Output the [X, Y] coordinate of the center of the cell containing the given text.  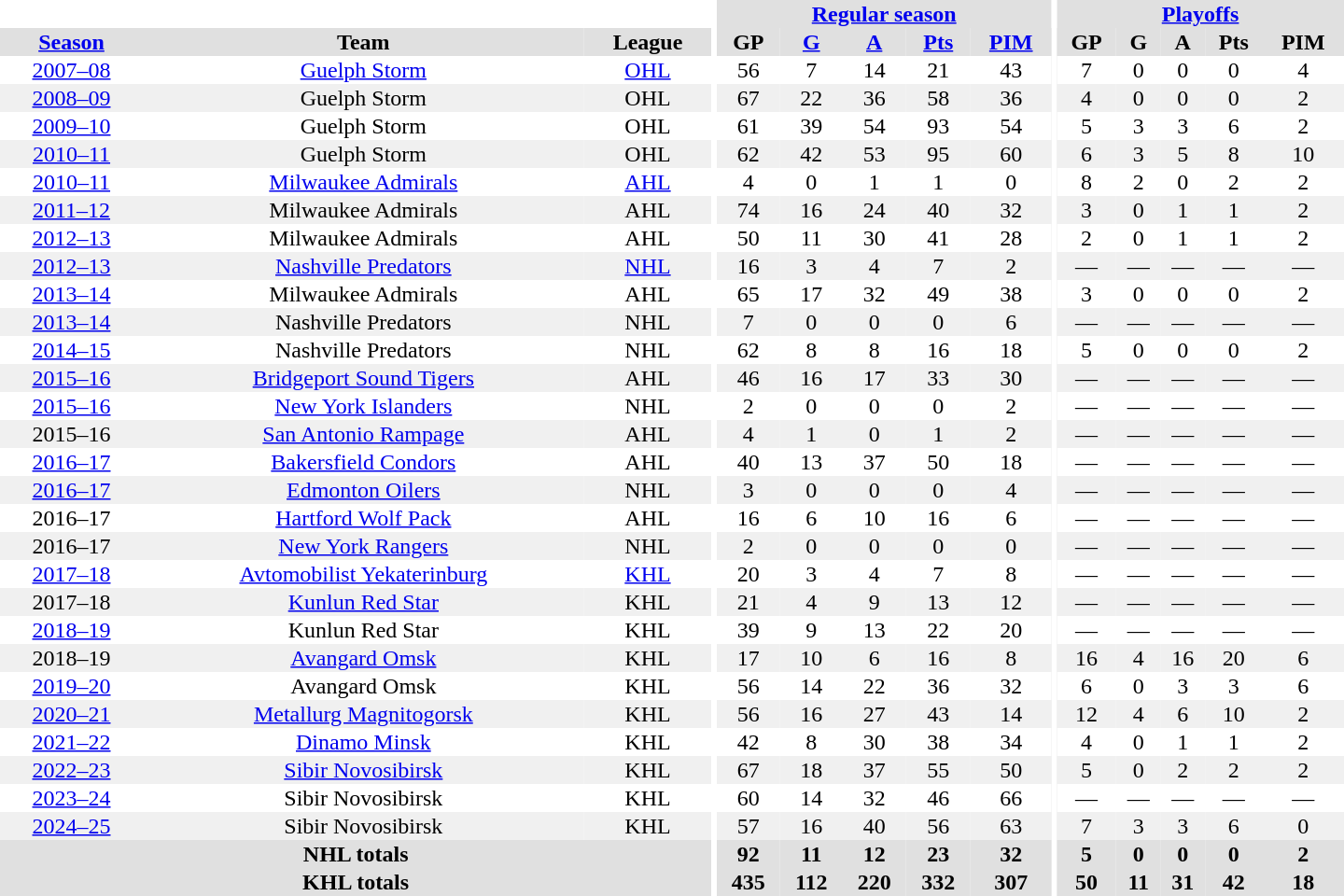
34 [1012, 742]
Dinamo Minsk [364, 742]
Playoffs [1200, 14]
2009–10 [71, 126]
33 [939, 378]
League [648, 42]
53 [874, 154]
Hartford Wolf Pack [364, 518]
220 [874, 882]
57 [749, 826]
2014–15 [71, 350]
31 [1183, 882]
23 [939, 854]
58 [939, 98]
49 [939, 294]
307 [1012, 882]
61 [749, 126]
435 [749, 882]
55 [939, 770]
332 [939, 882]
65 [749, 294]
Season [71, 42]
2021–22 [71, 742]
2022–23 [71, 770]
KHL totals [356, 882]
2011–12 [71, 210]
Regular season [885, 14]
41 [939, 238]
Team [364, 42]
28 [1012, 238]
Metallurg Magnitogorsk [364, 714]
74 [749, 210]
95 [939, 154]
2020–21 [71, 714]
Avtomobilist Yekaterinburg [364, 574]
63 [1012, 826]
2007–08 [71, 70]
93 [939, 126]
New York Rangers [364, 546]
2024–25 [71, 826]
112 [811, 882]
66 [1012, 798]
Bridgeport Sound Tigers [364, 378]
2023–24 [71, 798]
NHL totals [356, 854]
2008–09 [71, 98]
2019–20 [71, 686]
27 [874, 714]
New York Islanders [364, 406]
24 [874, 210]
Edmonton Oilers [364, 490]
Bakersfield Condors [364, 462]
92 [749, 854]
San Antonio Rampage [364, 434]
